Find where the given text appears and provide that cell's center as (x, y) coordinate. 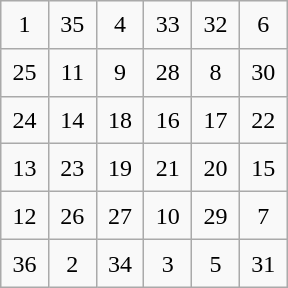
10 (168, 216)
16 (168, 120)
15 (263, 168)
24 (25, 120)
9 (120, 72)
36 (25, 263)
1 (25, 25)
6 (263, 25)
17 (216, 120)
8 (216, 72)
25 (25, 72)
4 (120, 25)
13 (25, 168)
30 (263, 72)
21 (168, 168)
3 (168, 263)
22 (263, 120)
26 (72, 216)
23 (72, 168)
14 (72, 120)
31 (263, 263)
5 (216, 263)
19 (120, 168)
18 (120, 120)
7 (263, 216)
35 (72, 25)
12 (25, 216)
33 (168, 25)
29 (216, 216)
34 (120, 263)
28 (168, 72)
20 (216, 168)
27 (120, 216)
2 (72, 263)
32 (216, 25)
11 (72, 72)
